Capture the cell that displays the provided text and extract its [x, y] central coordinate. 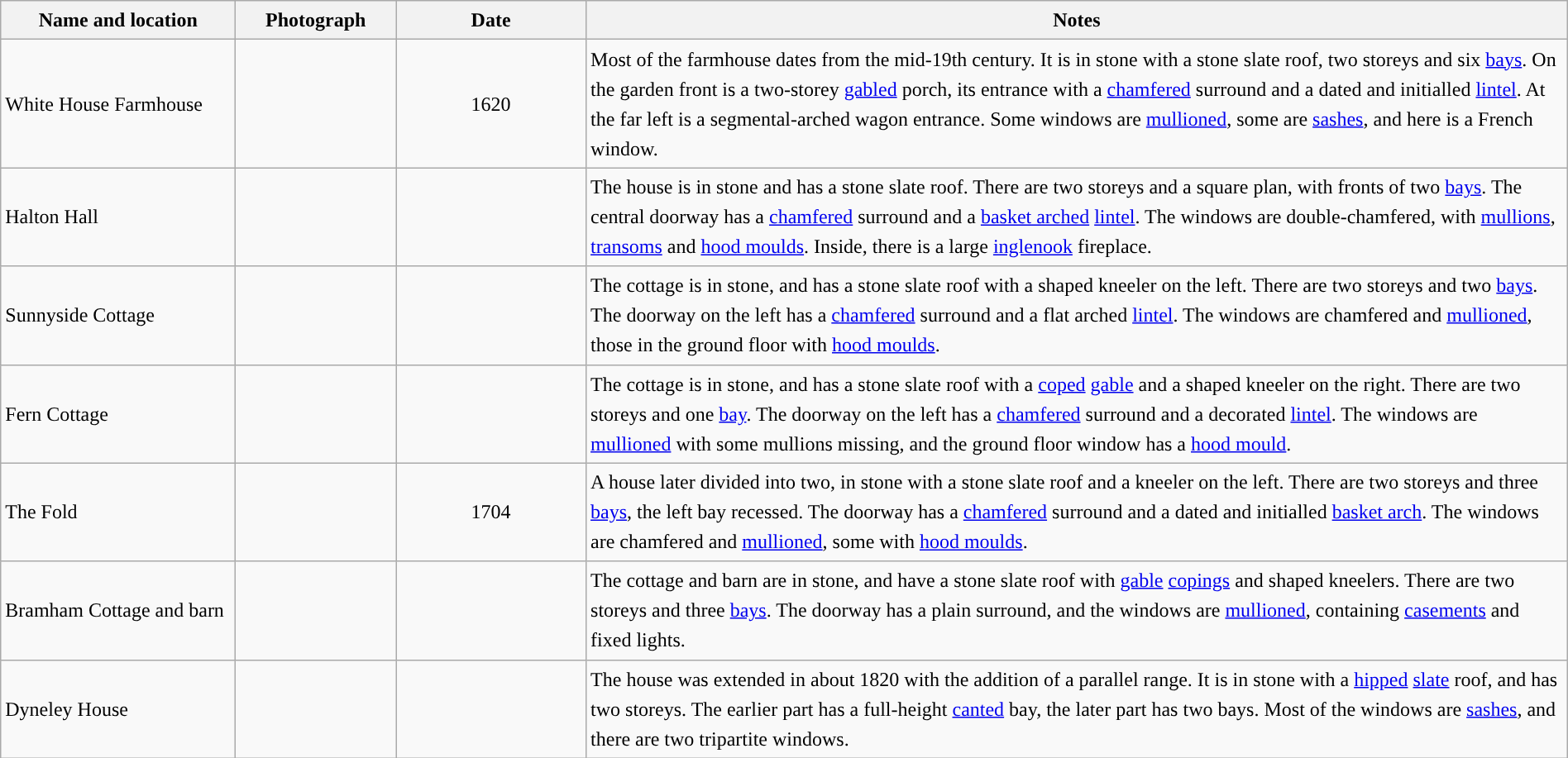
Date [491, 20]
Photograph [316, 20]
Sunnyside Cottage [118, 316]
Name and location [118, 20]
1704 [491, 512]
Bramham Cottage and barn [118, 610]
Notes [1077, 20]
1620 [491, 104]
Halton Hall [118, 217]
White House Farmhouse [118, 104]
The Fold [118, 512]
Fern Cottage [118, 413]
Dyneley House [118, 709]
